Capture the cell that displays the provided text and extract its [x, y] central coordinate. 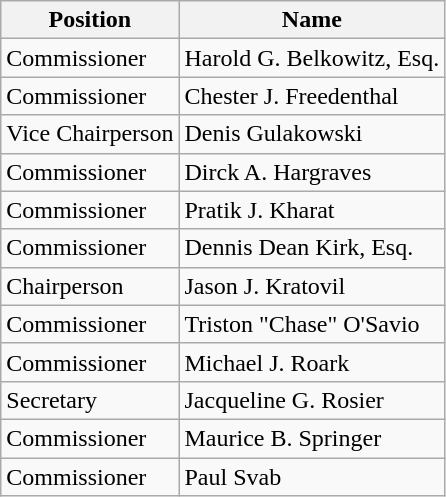
Maurice B. Springer [312, 438]
Dirck A. Hargraves [312, 172]
Triston "Chase" O'Savio [312, 324]
Pratik J. Kharat [312, 210]
Vice Chairperson [90, 134]
Dennis Dean Kirk, Esq. [312, 248]
Jason J. Kratovil [312, 286]
Paul Svab [312, 477]
Name [312, 20]
Denis Gulakowski [312, 134]
Chester J. Freedenthal [312, 96]
Harold G. Belkowitz, Esq. [312, 58]
Secretary [90, 400]
Michael J. Roark [312, 362]
Chairperson [90, 286]
Jacqueline G. Rosier [312, 400]
Position [90, 20]
